Output the (x, y) coordinate of the center of the cell containing the given text.  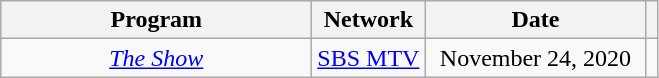
Program (156, 20)
The Show (156, 58)
Network (368, 20)
SBS MTV (368, 58)
Date (536, 20)
November 24, 2020 (536, 58)
